Detect which cell encompasses the target text, then output its (X, Y) center coordinate. 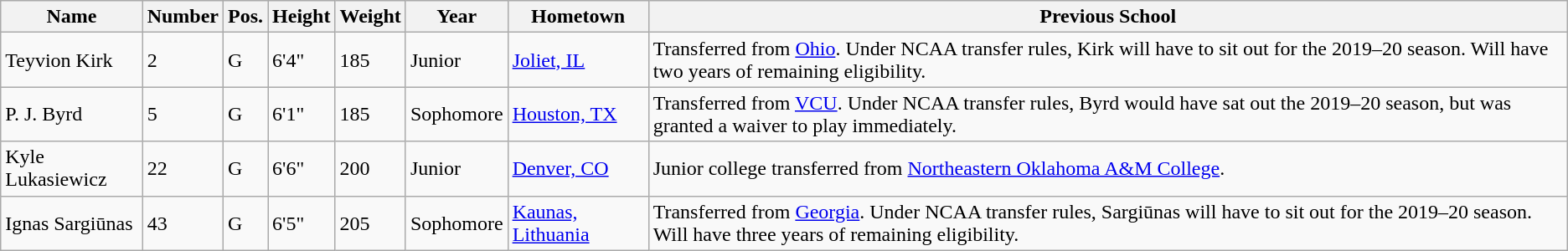
P. J. Byrd (72, 114)
Transferred from Ohio. Under NCAA transfer rules, Kirk will have to sit out for the 2019–20 season. Will have two years of remaining eligibility. (1107, 60)
22 (183, 169)
Denver, CO (578, 169)
205 (370, 223)
Weight (370, 17)
5 (183, 114)
Number (183, 17)
6'6" (302, 169)
6'5" (302, 223)
Pos. (246, 17)
Junior college transferred from Northeastern Oklahoma A&M College. (1107, 169)
Teyvion Kirk (72, 60)
Kyle Lukasiewicz (72, 169)
200 (370, 169)
Year (456, 17)
Transferred from VCU. Under NCAA transfer rules, Byrd would have sat out the 2019–20 season, but was granted a waiver to play immediately. (1107, 114)
Houston, TX (578, 114)
Previous School (1107, 17)
Kaunas, Lithuania (578, 223)
43 (183, 223)
Hometown (578, 17)
Ignas Sargiūnas (72, 223)
Joliet, IL (578, 60)
Name (72, 17)
6'1" (302, 114)
6'4" (302, 60)
2 (183, 60)
Height (302, 17)
